Provide the (x, y) coordinate of the cell's center where the given text is located.  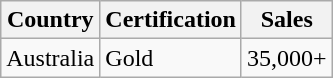
Gold (171, 58)
Australia (50, 58)
35,000+ (286, 58)
Country (50, 20)
Sales (286, 20)
Certification (171, 20)
